Return the (X, Y) coordinate for the center point of the cell that contains the specified text.  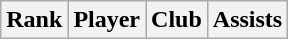
Player (107, 20)
Rank (34, 20)
Assists (247, 20)
Club (177, 20)
